Output the (X, Y) coordinate of the center of the cell containing the given text.  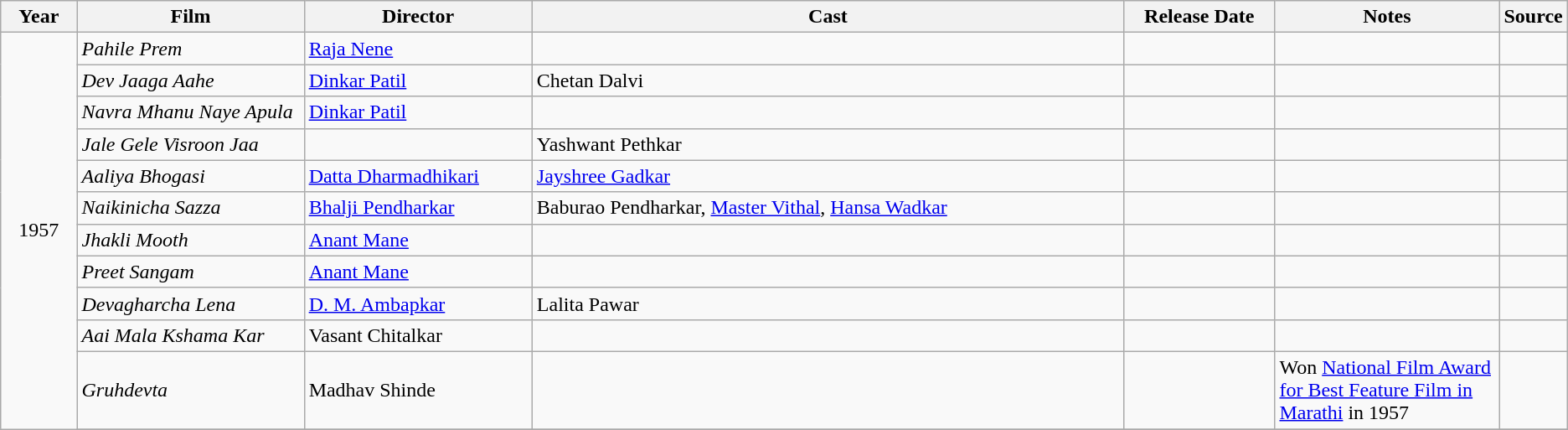
Jayshree Gadkar (828, 176)
Madhav Shinde (418, 390)
Devagharcha Lena (191, 303)
Datta Dharmadhikari (418, 176)
Jale Gele Visroon Jaa (191, 144)
Aai Mala Kshama Kar (191, 335)
Source (1533, 17)
Raja Nene (418, 49)
Aaliya Bhogasi (191, 176)
Gruhdevta (191, 390)
Navra Mhanu Naye Apula (191, 112)
Notes (1387, 17)
Film (191, 17)
Yashwant Pethkar (828, 144)
Director (418, 17)
Won National Film Award for Best Feature Film in Marathi in 1957 (1387, 390)
1957 (39, 231)
D. M. Ambapkar (418, 303)
Dev Jaaga Aahe (191, 80)
Jhakli Mooth (191, 240)
Lalita Pawar (828, 303)
Naikinicha Sazza (191, 208)
Pahile Prem (191, 49)
Bhalji Pendharkar (418, 208)
Chetan Dalvi (828, 80)
Year (39, 17)
Vasant Chitalkar (418, 335)
Release Date (1199, 17)
Baburao Pendharkar, Master Vithal, Hansa Wadkar (828, 208)
Cast (828, 17)
Preet Sangam (191, 272)
